Find where the given text appears and provide that cell's center as [x, y] coordinate. 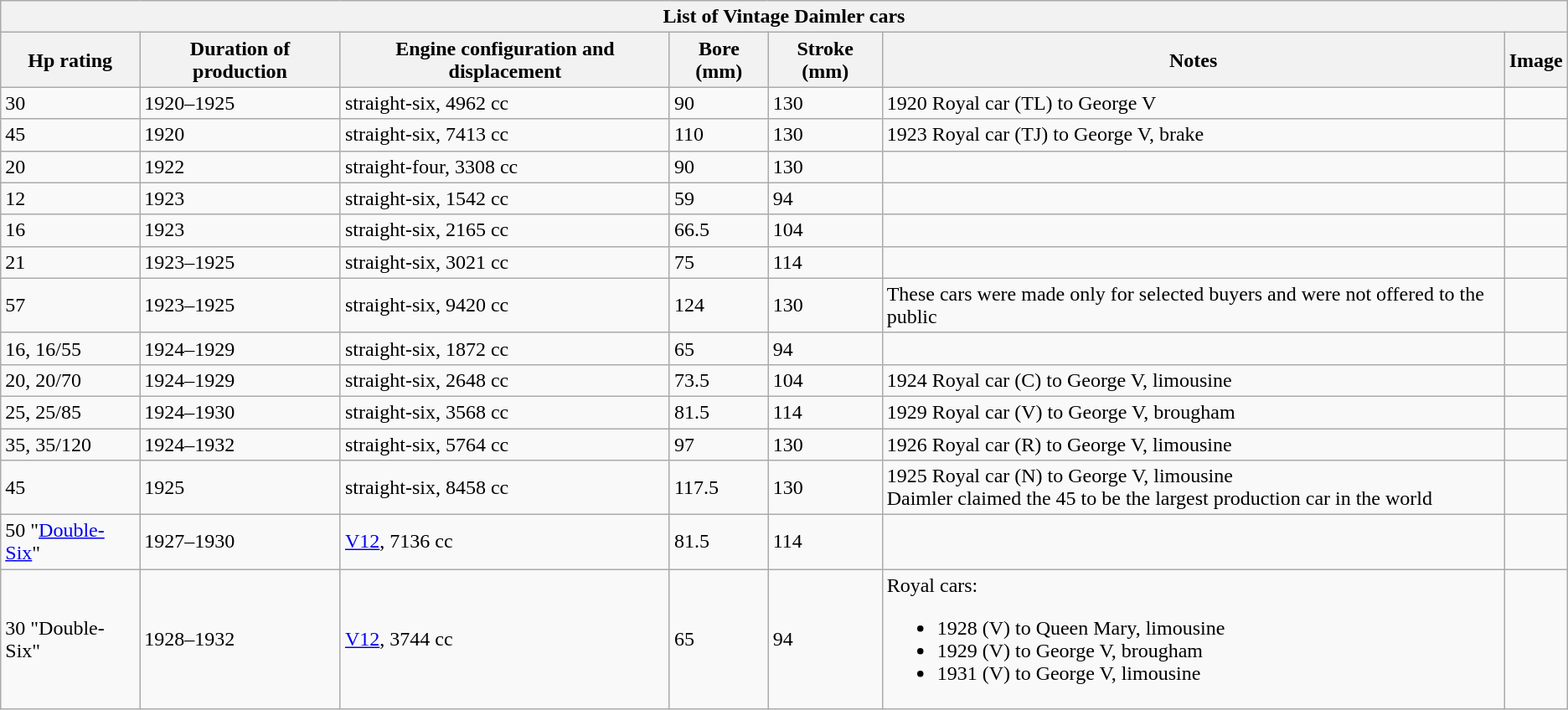
straight-six, 8458 cc [504, 487]
Notes [1193, 60]
30 [70, 103]
Royal cars:1928 (V) to Queen Mary, limousine1929 (V) to George V, brougham1931 (V) to George V, limousine [1193, 640]
1924–1932 [240, 445]
straight-four, 3308 cc [504, 167]
66.5 [719, 230]
straight-six, 1542 cc [504, 198]
59 [719, 198]
straight-six, 7413 cc [504, 135]
straight-six, 3568 cc [504, 412]
straight-six, 5764 cc [504, 445]
1925 [240, 487]
1922 [240, 167]
Duration of production [240, 60]
These cars were made only for selected buyers and were not offered to the public [1193, 305]
Stroke (mm) [825, 60]
12 [70, 198]
1927–1930 [240, 543]
57 [70, 305]
Hp rating [70, 60]
124 [719, 305]
1923 Royal car (TJ) to George V, brake [1193, 135]
straight-six, 1872 cc [504, 348]
73.5 [719, 380]
1920 [240, 135]
97 [719, 445]
1920 Royal car (TL) to George V [1193, 103]
Engine configuration and displacement [504, 60]
117.5 [719, 487]
110 [719, 135]
75 [719, 262]
1924 Royal car (C) to George V, limousine [1193, 380]
1928–1932 [240, 640]
Image [1536, 60]
Bore (mm) [719, 60]
16, 16/55 [70, 348]
50 "Double-Six" [70, 543]
straight-six, 3021 cc [504, 262]
35, 35/120 [70, 445]
1924–1930 [240, 412]
List of Vintage Daimler cars [784, 17]
1926 Royal car (R) to George V, limousine [1193, 445]
25, 25/85 [70, 412]
20 [70, 167]
V12, 3744 cc [504, 640]
1920–1925 [240, 103]
V12, 7136 cc [504, 543]
20, 20/70 [70, 380]
16 [70, 230]
1929 Royal car (V) to George V, brougham [1193, 412]
1925 Royal car (N) to George V, limousineDaimler claimed the 45 to be the largest production car in the world [1193, 487]
straight-six, 4962 cc [504, 103]
straight-six, 2165 cc [504, 230]
straight-six, 2648 cc [504, 380]
straight-six, 9420 cc [504, 305]
21 [70, 262]
30 "Double-Six" [70, 640]
